Pinpoint the cell where the given text exists, returning its (X, Y) midpoint coordinate. 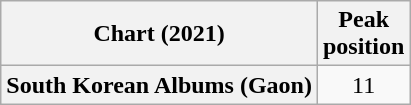
South Korean Albums (Gaon) (160, 85)
Chart (2021) (160, 34)
11 (363, 85)
Peakposition (363, 34)
